Capture the cell that displays the provided text and extract its (X, Y) central coordinate. 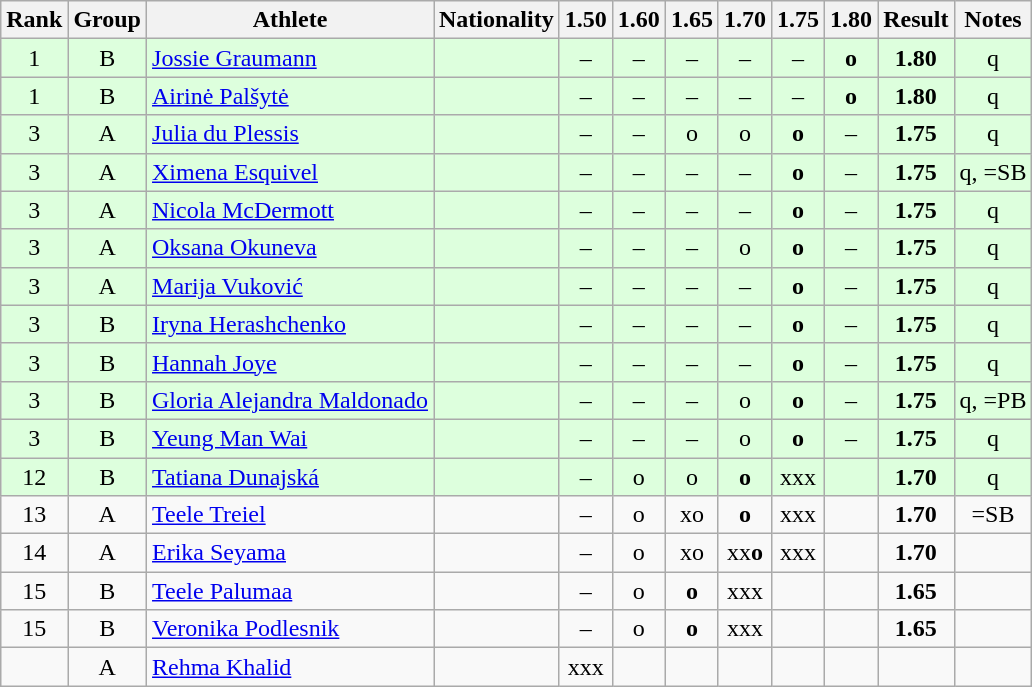
q, =SB (993, 172)
Athlete (290, 20)
Airinė Palšytė (290, 96)
Tatiana Dunajská (290, 477)
q, =PB (993, 400)
Result (916, 20)
Group (108, 20)
1.50 (586, 20)
Rank (34, 20)
Marija Vuković (290, 286)
Teele Treiel (290, 515)
Ximena Esquivel (290, 172)
Jossie Graumann (290, 58)
Iryna Herashchenko (290, 324)
Oksana Okuneva (290, 248)
1.60 (638, 20)
Hannah Joye (290, 362)
Yeung Man Wai (290, 438)
Teele Palumaa (290, 591)
Nationality (497, 20)
14 (34, 553)
Gloria Alejandra Maldonado (290, 400)
Nicola McDermott (290, 210)
=SB (993, 515)
Notes (993, 20)
xxo (744, 553)
Erika Seyama (290, 553)
12 (34, 477)
Rehma Khalid (290, 667)
Julia du Plessis (290, 134)
Veronika Podlesnik (290, 629)
13 (34, 515)
